Return the (x, y) coordinate for the center point of the cell that contains the specified text.  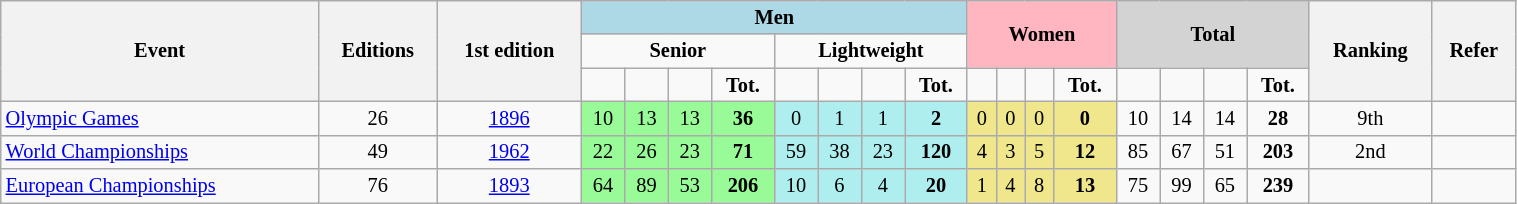
99 (1182, 186)
Editions (378, 50)
9th (1370, 118)
49 (378, 152)
Total (1212, 34)
239 (1278, 186)
203 (1278, 152)
65 (1224, 186)
76 (378, 186)
World Championships (160, 152)
Lightweight (870, 51)
38 (840, 152)
12 (1084, 152)
Event (160, 50)
120 (936, 152)
2nd (1370, 152)
Refer (1474, 50)
Olympic Games (160, 118)
53 (690, 186)
206 (744, 186)
Women (1042, 34)
5 (1040, 152)
Men (774, 17)
36 (744, 118)
67 (1182, 152)
8 (1040, 186)
Senior (678, 51)
85 (1138, 152)
64 (602, 186)
28 (1278, 118)
59 (796, 152)
2 (936, 118)
1962 (509, 152)
22 (602, 152)
51 (1224, 152)
75 (1138, 186)
6 (840, 186)
European Championships (160, 186)
1896 (509, 118)
Ranking (1370, 50)
3 (1010, 152)
1893 (509, 186)
20 (936, 186)
89 (646, 186)
71 (744, 152)
1st edition (509, 50)
